Detect which cell encompasses the target text, then output its (X, Y) center coordinate. 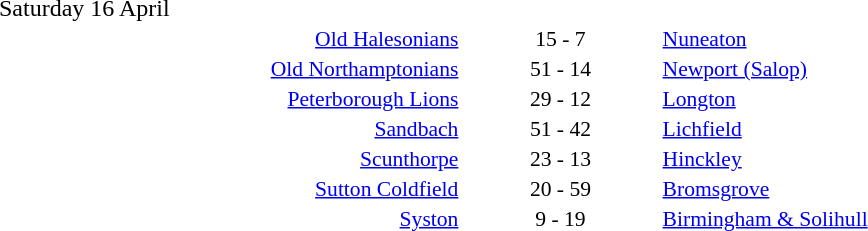
20 - 59 (560, 188)
51 - 14 (560, 68)
15 - 7 (560, 38)
51 - 42 (560, 128)
23 - 13 (560, 158)
29 - 12 (560, 98)
